Return the (X, Y) coordinate for the center point of the cell that contains the specified text.  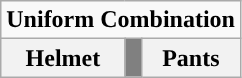
Uniform Combination (121, 20)
Pants (190, 58)
Helmet (63, 58)
